Locate the cell with the specified text and output its (x, y) center coordinate. 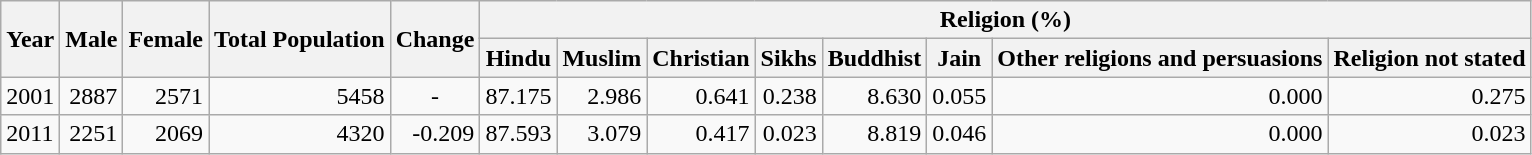
Year (30, 39)
2011 (30, 134)
5458 (300, 96)
0.641 (701, 96)
2.986 (602, 96)
87.175 (518, 96)
-0.209 (435, 134)
2887 (92, 96)
0.046 (960, 134)
Total Population (300, 39)
87.593 (518, 134)
2001 (30, 96)
Muslim (602, 58)
Religion not stated (1430, 58)
8.630 (874, 96)
Sikhs (788, 58)
Religion (%) (1006, 20)
- (435, 96)
2251 (92, 134)
Jain (960, 58)
4320 (300, 134)
Female (166, 39)
0.238 (788, 96)
Male (92, 39)
Change (435, 39)
Other religions and persuasions (1160, 58)
Christian (701, 58)
0.275 (1430, 96)
0.417 (701, 134)
2069 (166, 134)
2571 (166, 96)
3.079 (602, 134)
8.819 (874, 134)
Buddhist (874, 58)
0.055 (960, 96)
Hindu (518, 58)
